Extract the [X, Y] coordinate from the center of the cell holding the provided text.  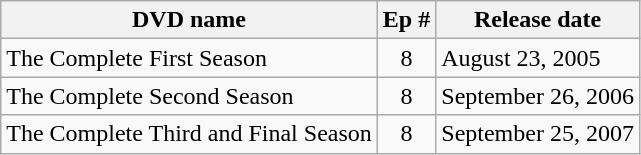
August 23, 2005 [538, 58]
Ep # [406, 20]
DVD name [190, 20]
The Complete Second Season [190, 96]
September 25, 2007 [538, 134]
The Complete Third and Final Season [190, 134]
September 26, 2006 [538, 96]
Release date [538, 20]
The Complete First Season [190, 58]
